For the text-containing cell, return its midpoint in [X, Y] coordinate format. 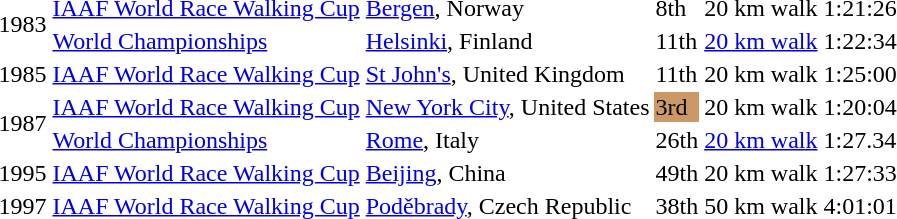
New York City, United States [508, 107]
Helsinki, Finland [508, 41]
Beijing, China [508, 173]
Rome, Italy [508, 140]
3rd [677, 107]
49th [677, 173]
26th [677, 140]
St John's, United Kingdom [508, 74]
